Find where the given text appears and provide that cell's center as (x, y) coordinate. 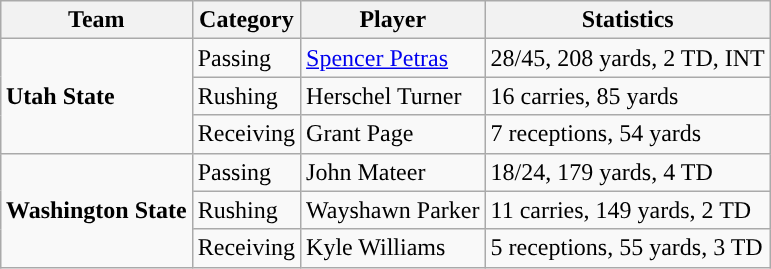
Team (96, 20)
28/45, 208 yards, 2 TD, INT (628, 58)
Washington State (96, 210)
Category (246, 20)
Wayshawn Parker (393, 210)
Player (393, 20)
7 receptions, 54 yards (628, 134)
18/24, 179 yards, 4 TD (628, 172)
5 receptions, 55 yards, 3 TD (628, 248)
John Mateer (393, 172)
Statistics (628, 20)
11 carries, 149 yards, 2 TD (628, 210)
Kyle Williams (393, 248)
Spencer Petras (393, 58)
Utah State (96, 96)
Grant Page (393, 134)
Herschel Turner (393, 96)
16 carries, 85 yards (628, 96)
